Detect which cell encompasses the target text, then output its [x, y] center coordinate. 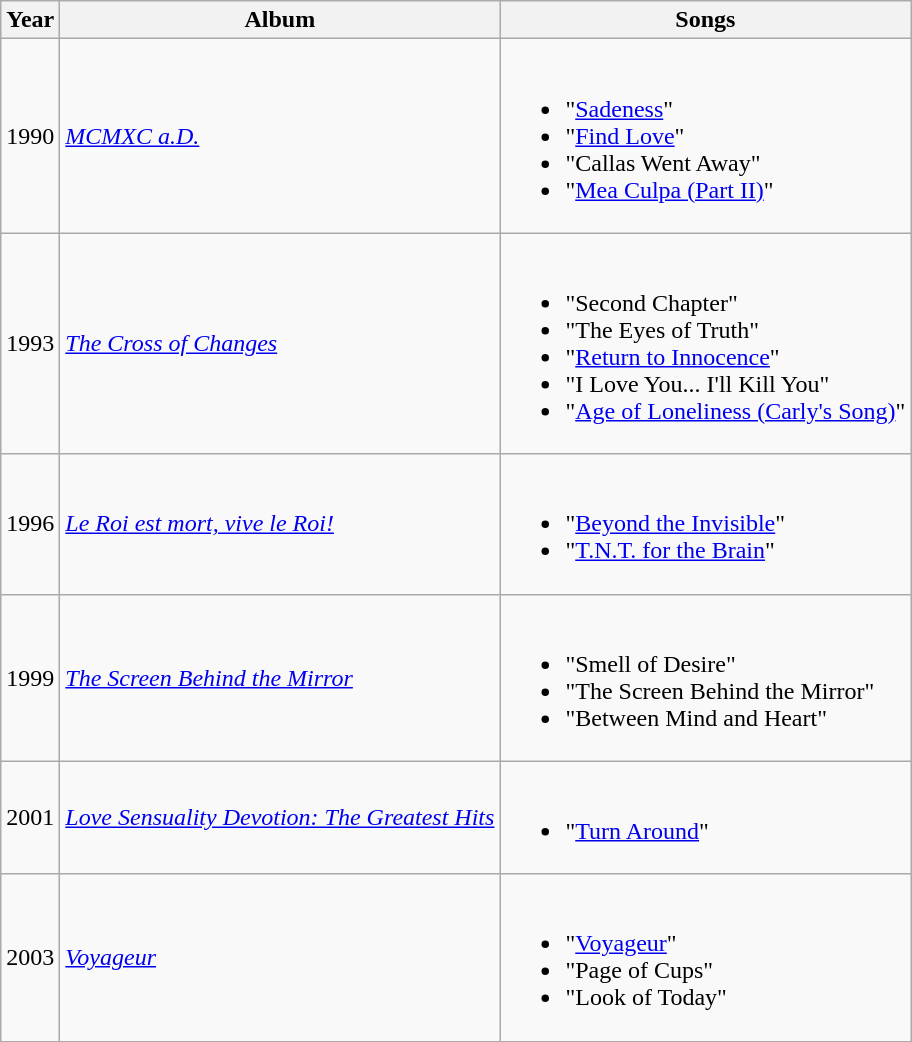
MCMXC a.D. [280, 136]
"Sadeness""Find Love""Callas Went Away""Mea Culpa (Part II)" [706, 136]
Le Roi est mort, vive le Roi! [280, 524]
The Screen Behind the Mirror [280, 678]
Songs [706, 20]
1996 [30, 524]
"Smell of Desire""The Screen Behind the Mirror""Between Mind and Heart" [706, 678]
2001 [30, 818]
Year [30, 20]
2003 [30, 958]
Love Sensuality Devotion: The Greatest Hits [280, 818]
1993 [30, 344]
Album [280, 20]
1990 [30, 136]
"Voyageur""Page of Cups""Look of Today" [706, 958]
The Cross of Changes [280, 344]
"Beyond the Invisible""T.N.T. for the Brain" [706, 524]
"Second Chapter""The Eyes of Truth""Return to Innocence""I Love You... I'll Kill You""Age of Loneliness (Carly's Song)" [706, 344]
"Turn Around" [706, 818]
1999 [30, 678]
Voyageur [280, 958]
